Return [X, Y] of the center of cell containing provided text 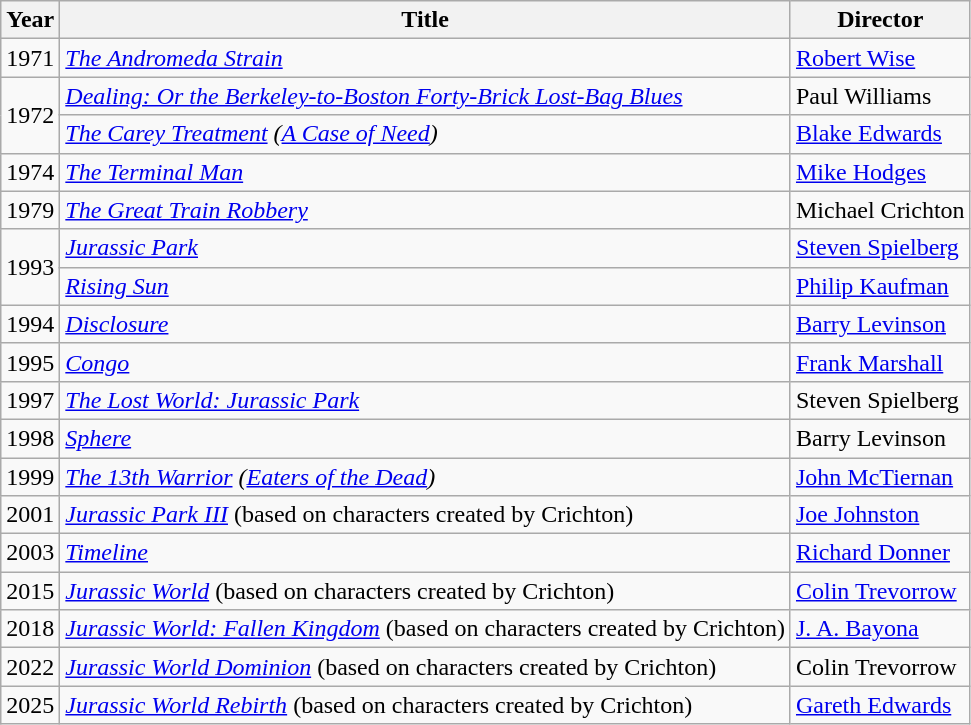
Michael Crichton [880, 210]
2022 [30, 667]
2015 [30, 591]
1974 [30, 172]
1972 [30, 115]
The Andromeda Strain [426, 58]
Blake Edwards [880, 134]
Jurassic World Dominion (based on characters created by Crichton) [426, 667]
The Terminal Man [426, 172]
1993 [30, 267]
The Great Train Robbery [426, 210]
Joe Johnston [880, 515]
The Carey Treatment (A Case of Need) [426, 134]
Philip Kaufman [880, 286]
Robert Wise [880, 58]
Year [30, 20]
Jurassic World (based on characters created by Crichton) [426, 591]
Dealing: Or the Berkeley-to-Boston Forty-Brick Lost-Bag Blues [426, 96]
2018 [30, 629]
1994 [30, 324]
Richard Donner [880, 553]
1997 [30, 400]
Jurassic World Rebirth (based on characters created by Crichton) [426, 705]
2001 [30, 515]
Disclosure [426, 324]
Timeline [426, 553]
Mike Hodges [880, 172]
1999 [30, 477]
2025 [30, 705]
John McTiernan [880, 477]
Jurassic World: Fallen Kingdom (based on characters created by Crichton) [426, 629]
Rising Sun [426, 286]
Congo [426, 362]
The Lost World: Jurassic Park [426, 400]
Director [880, 20]
Paul Williams [880, 96]
Jurassic Park III (based on characters created by Crichton) [426, 515]
Sphere [426, 438]
1971 [30, 58]
Jurassic Park [426, 248]
The 13th Warrior (Eaters of the Dead) [426, 477]
Title [426, 20]
1995 [30, 362]
1998 [30, 438]
J. A. Bayona [880, 629]
1979 [30, 210]
2003 [30, 553]
Frank Marshall [880, 362]
Gareth Edwards [880, 705]
